Find where the given text appears and provide that cell's center as (x, y) coordinate. 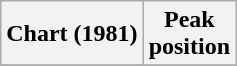
Peakposition (189, 34)
Chart (1981) (72, 34)
